Capture the cell that displays the provided text and extract its [X, Y] central coordinate. 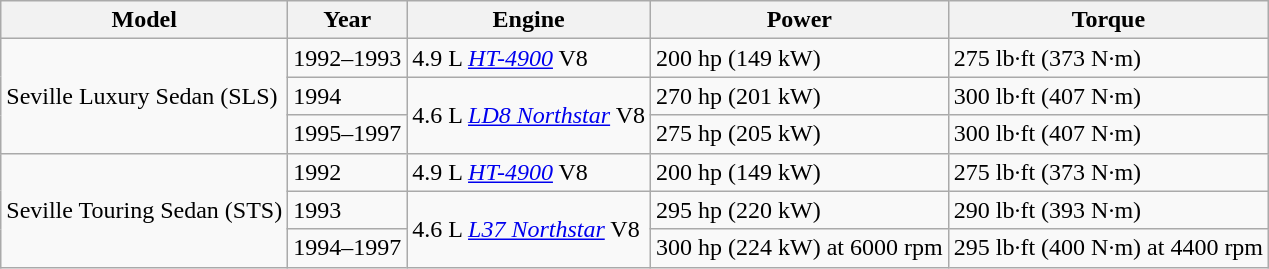
290 lb·ft (393 N·m) [1108, 210]
1992 [348, 172]
295 lb·ft (400 N·m) at 4400 rpm [1108, 248]
270 hp (201 kW) [800, 96]
Seville Touring Sedan (STS) [144, 210]
1994 [348, 96]
275 hp (205 kW) [800, 134]
Power [800, 20]
1994–1997 [348, 248]
Seville Luxury Sedan (SLS) [144, 96]
Model [144, 20]
1992–1993 [348, 58]
Engine [529, 20]
1995–1997 [348, 134]
4.6 L L37 Northstar V8 [529, 229]
4.6 L LD8 Northstar V8 [529, 115]
1993 [348, 210]
295 hp (220 kW) [800, 210]
Torque [1108, 20]
300 hp (224 kW) at 6000 rpm [800, 248]
Year [348, 20]
